Output the (x, y) coordinate of the center of the cell containing the given text.  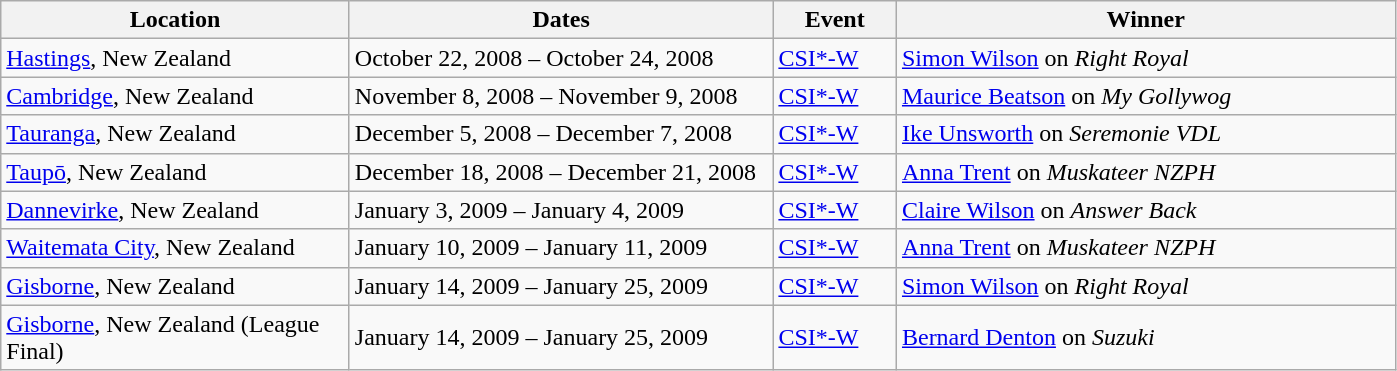
Cambridge, New Zealand (176, 96)
Tauranga, New Zealand (176, 134)
December 5, 2008 – December 7, 2008 (561, 134)
October 22, 2008 – October 24, 2008 (561, 58)
January 10, 2009 – January 11, 2009 (561, 248)
Bernard Denton on Suzuki (1146, 338)
Dates (561, 20)
Ike Unsworth on Seremonie VDL (1146, 134)
Winner (1146, 20)
Dannevirke, New Zealand (176, 210)
Event (835, 20)
Claire Wilson on Answer Back (1146, 210)
Waitemata City, New Zealand (176, 248)
January 3, 2009 – January 4, 2009 (561, 210)
Taupō, New Zealand (176, 172)
December 18, 2008 – December 21, 2008 (561, 172)
Location (176, 20)
November 8, 2008 – November 9, 2008 (561, 96)
Hastings, New Zealand (176, 58)
Maurice Beatson on My Gollywog (1146, 96)
Gisborne, New Zealand (League Final) (176, 338)
Gisborne, New Zealand (176, 286)
